Search for the cell housing the specified text and yield its (x, y) center coordinate. 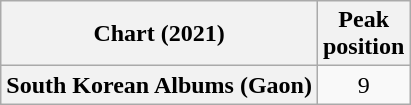
South Korean Albums (Gaon) (160, 85)
Peakposition (363, 34)
Chart (2021) (160, 34)
9 (363, 85)
